Scan for the cell matching the given text and deliver its (X, Y) coordinate at center. 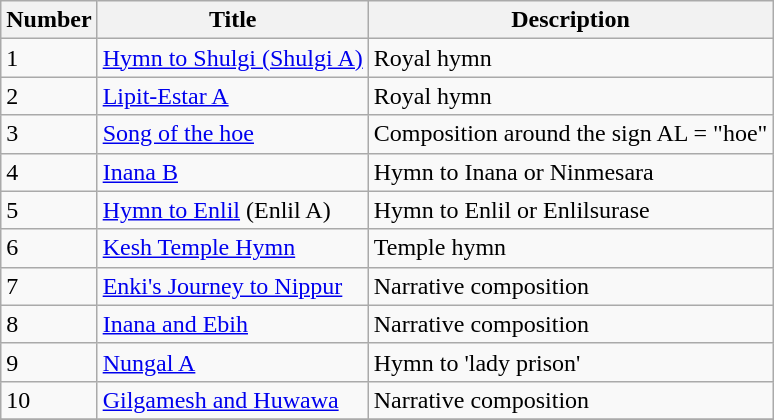
3 (49, 134)
1 (49, 58)
Number (49, 20)
Hymn to Enlil or Enlilsurase (570, 210)
8 (49, 324)
9 (49, 362)
Composition around the sign AL = "hoe" (570, 134)
Hymn to 'lady prison' (570, 362)
Description (570, 20)
5 (49, 210)
2 (49, 96)
Hymn to Inana or Ninmesara (570, 172)
Title (232, 20)
6 (49, 248)
Enki's Journey to Nippur (232, 286)
Inana and Ebih (232, 324)
Hymn to Shulgi (Shulgi A) (232, 58)
10 (49, 400)
Temple hymn (570, 248)
Gilgamesh and Huwawa (232, 400)
7 (49, 286)
Song of the hoe (232, 134)
Kesh Temple Hymn (232, 248)
Lipit-Estar A (232, 96)
4 (49, 172)
Inana B (232, 172)
Hymn to Enlil (Enlil A) (232, 210)
Nungal A (232, 362)
